Extract the (X, Y) coordinate from the center of the cell holding the provided text.  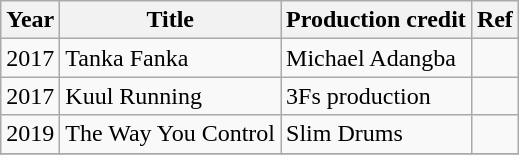
2019 (30, 134)
Michael Adangba (376, 58)
Tanka Fanka (170, 58)
Title (170, 20)
Production credit (376, 20)
Kuul Running (170, 96)
3Fs production (376, 96)
Slim Drums (376, 134)
Ref (494, 20)
The Way You Control (170, 134)
Year (30, 20)
